Locate the cell with the specified text and output its (x, y) center coordinate. 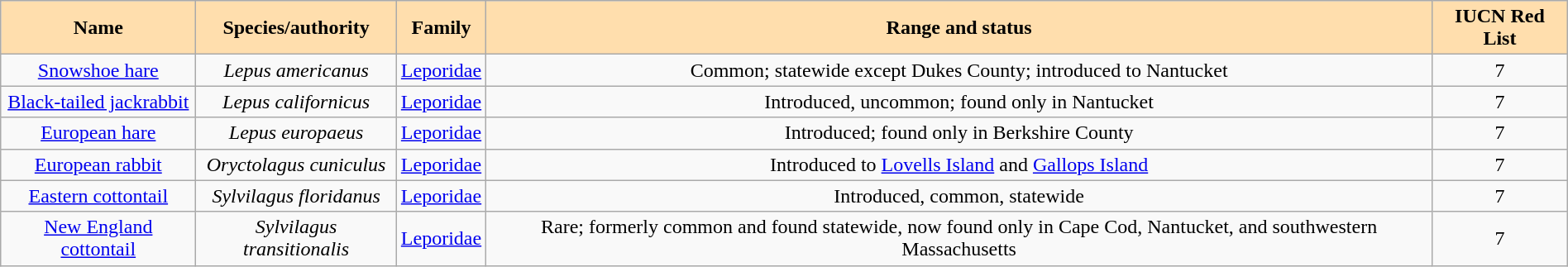
Oryctolagus cuniculus (296, 164)
Introduced, common, statewide (959, 196)
Lepus californicus (296, 102)
IUCN Red List (1500, 28)
Sylvilagus floridanus (296, 196)
Family (441, 28)
Sylvilagus transitionalis (296, 238)
Introduced, uncommon; found only in Nantucket (959, 102)
Snowshoe hare (98, 70)
European hare (98, 133)
Common; statewide except Dukes County; introduced to Nantucket (959, 70)
Range and status (959, 28)
Lepus europaeus (296, 133)
New England cottontail (98, 238)
European rabbit (98, 164)
Eastern cottontail (98, 196)
Species/authority (296, 28)
Introduced; found only in Berkshire County (959, 133)
Rare; formerly common and found statewide, now found only in Cape Cod, Nantucket, and southwestern Massachusetts (959, 238)
Name (98, 28)
Lepus americanus (296, 70)
Black-tailed jackrabbit (98, 102)
Introduced to Lovells Island and Gallops Island (959, 164)
